Output the [X, Y] coordinate of the center of the cell containing the given text.  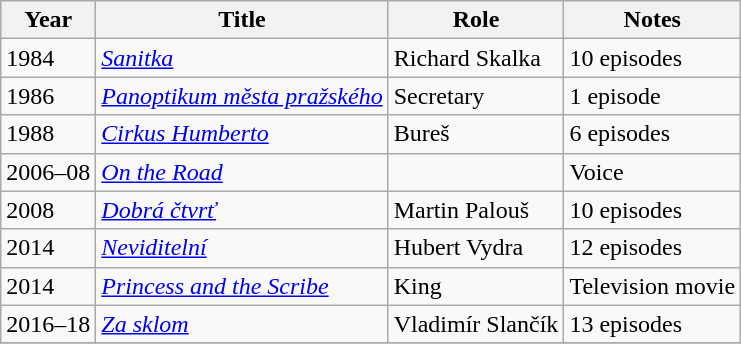
Panoptikum města pražského [242, 96]
1984 [48, 58]
1 episode [652, 96]
Richard Skalka [476, 58]
13 episodes [652, 324]
Secretary [476, 96]
6 episodes [652, 134]
Television movie [652, 286]
Cirkus Humberto [242, 134]
1986 [48, 96]
Hubert Vydra [476, 248]
1988 [48, 134]
Neviditelní [242, 248]
Princess and the Scribe [242, 286]
King [476, 286]
Year [48, 20]
12 episodes [652, 248]
Za sklom [242, 324]
Vladimír Slančík [476, 324]
2008 [48, 210]
Title [242, 20]
On the Road [242, 172]
Voice [652, 172]
Martin Palouš [476, 210]
Role [476, 20]
2016–18 [48, 324]
Notes [652, 20]
2006–08 [48, 172]
Dobrá čtvrť [242, 210]
Sanitka [242, 58]
Bureš [476, 134]
